Search for the cell housing the specified text and yield its (X, Y) center coordinate. 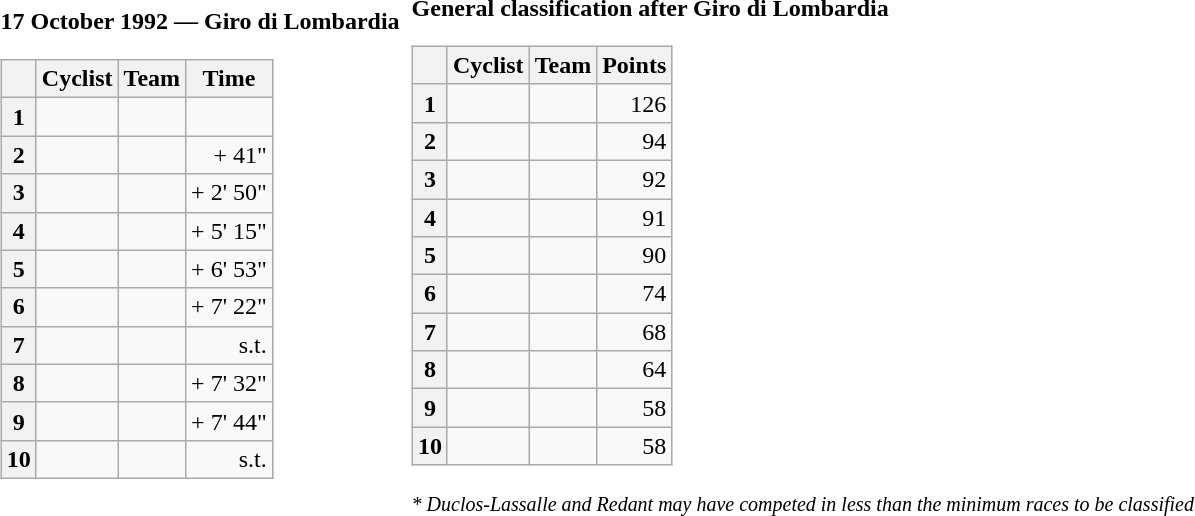
Points (634, 65)
74 (634, 294)
Time (230, 79)
+ 7' 44" (230, 421)
94 (634, 141)
+ 5' 15" (230, 231)
68 (634, 332)
92 (634, 179)
+ 6' 53" (230, 269)
64 (634, 370)
+ 7' 32" (230, 383)
126 (634, 103)
+ 2' 50" (230, 193)
+ 7' 22" (230, 307)
91 (634, 217)
90 (634, 256)
+ 41" (230, 155)
